Extract the (X, Y) coordinate from the center of the cell holding the provided text.  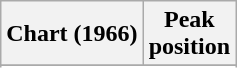
Peakposition (189, 34)
Chart (1966) (72, 34)
